Output the [x, y] coordinate of the center of the cell containing the given text.  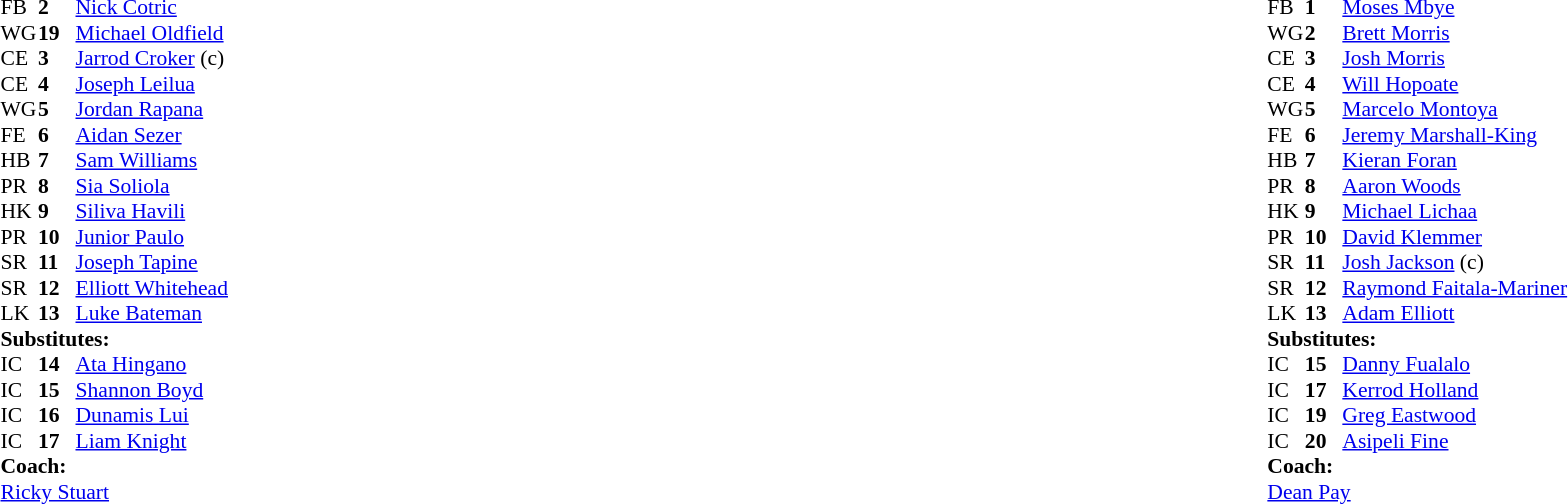
Adam Elliott [1454, 313]
Kerrod Holland [1454, 390]
Jarrod Croker (c) [152, 59]
2 [1324, 33]
Greg Eastwood [1454, 415]
Dunamis Lui [152, 415]
Michael Lichaa [1454, 211]
16 [57, 415]
Josh Morris [1454, 59]
Sam Williams [152, 161]
Junior Paulo [152, 237]
Joseph Tapine [152, 263]
Luke Bateman [152, 313]
Siliva Havili [152, 211]
Liam Knight [152, 441]
Brett Morris [1454, 33]
Elliott Whitehead [152, 288]
Sia Soliola [152, 186]
Josh Jackson (c) [1454, 263]
Will Hopoate [1454, 84]
Asipeli Fine [1454, 441]
Ata Hingano [152, 365]
14 [57, 365]
Shannon Boyd [152, 390]
Raymond Faitala-Mariner [1454, 288]
Jeremy Marshall-King [1454, 135]
Danny Fualalo [1454, 365]
Aidan Sezer [152, 135]
20 [1324, 441]
Jordan Rapana [152, 109]
David Klemmer [1454, 237]
Marcelo Montoya [1454, 109]
Kieran Foran [1454, 161]
Joseph Leilua [152, 84]
Michael Oldfield [152, 33]
Aaron Woods [1454, 186]
